From the cell containing the given text, extract its center point as (x, y) coordinate. 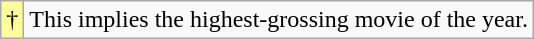
This implies the highest-grossing movie of the year. (279, 20)
† (12, 20)
